Identify which cell holds the provided text, then report its (X, Y) central coordinate. 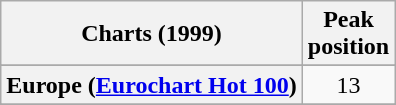
Peakposition (348, 34)
Europe (Eurochart Hot 100) (152, 85)
Charts (1999) (152, 34)
13 (348, 85)
